Return the (X, Y) coordinate for the center point of the cell that contains the specified text.  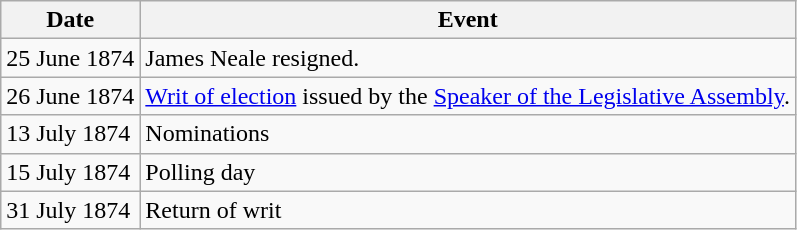
Return of writ (468, 210)
James Neale resigned. (468, 58)
26 June 1874 (70, 96)
Event (468, 20)
Date (70, 20)
31 July 1874 (70, 210)
Polling day (468, 172)
25 June 1874 (70, 58)
Writ of election issued by the Speaker of the Legislative Assembly. (468, 96)
13 July 1874 (70, 134)
15 July 1874 (70, 172)
Nominations (468, 134)
